Scan for the cell matching the given text and deliver its (X, Y) coordinate at center. 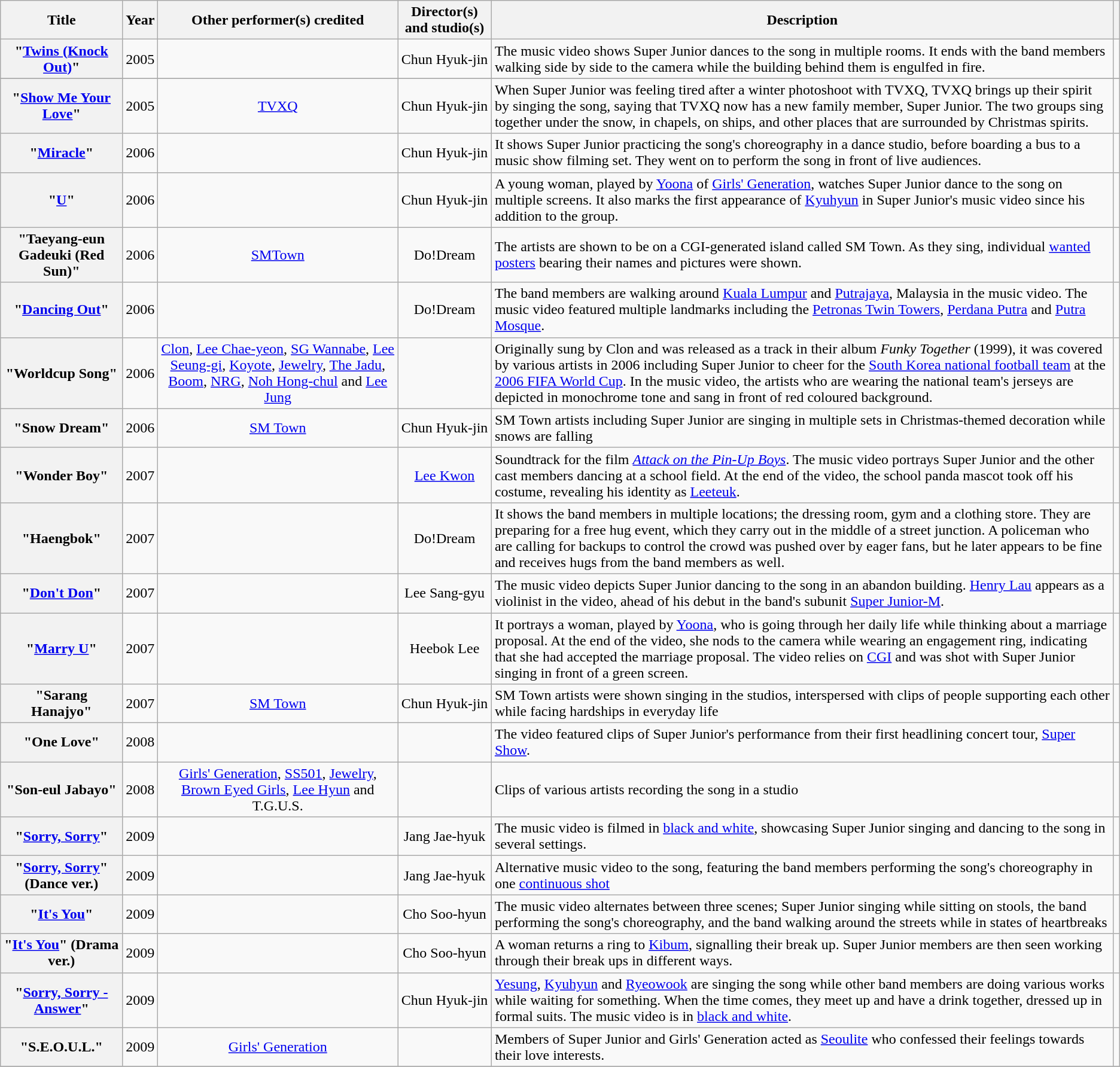
"S.E.O.U.L." (62, 1047)
"Sorry, Sorry" (62, 836)
"It's You" (Drama ver.) (62, 953)
SMTown (278, 255)
"Dancing Out" (62, 310)
Clon, Lee Chae-yeon, SG Wannabe, Lee Seung-gi, Koyote, Jewelry, The Jadu, Boom, NRG, Noh Hong-chul and Lee Jung (278, 373)
"Twins (Knock Out)" (62, 59)
Title (62, 20)
Director(s) and studio(s) (445, 20)
"U" (62, 200)
Members of Super Junior and Girls' Generation acted as Seoulite who confessed their feelings towards their love interests. (802, 1047)
"Sarang Hanajyo" (62, 703)
"One Love" (62, 743)
Description (802, 20)
"Wonder Boy" (62, 475)
"Haengbok" (62, 538)
"It's You" (62, 914)
"Taeyang-eun Gadeuki (Red Sun)" (62, 255)
Girls' Generation, SS501, Jewelry, Brown Eyed Girls, Lee Hyun and T.G.U.S. (278, 789)
Clips of various artists recording the song in a studio (802, 789)
Lee Sang-gyu (445, 593)
Heebok Lee (445, 648)
Lee Kwon (445, 475)
Other performer(s) credited (278, 20)
TVXQ (278, 106)
"Snow Dream" (62, 428)
A woman returns a ring to Kibum, signalling their break up. Super Junior members are then seen working through their break ups in different ways. (802, 953)
The video featured clips of Super Junior's performance from their first headlining concert tour, Super Show. (802, 743)
Girls' Generation (278, 1047)
"Sorry, Sorry" (Dance ver.) (62, 876)
"Marry U" (62, 648)
The music video is filmed in black and white, showcasing Super Junior singing and dancing to the song in several settings. (802, 836)
SM Town artists were shown singing in the studios, interspersed with clips of people supporting each other while facing hardships in everyday life (802, 703)
"Sorry, Sorry - Answer" (62, 1000)
"Son-eul Jabayo" (62, 789)
"Don't Don" (62, 593)
SM Town artists including Super Junior are singing in multiple sets in Christmas-themed decoration while snows are falling (802, 428)
Year (140, 20)
"Show Me Your Love" (62, 106)
"Miracle" (62, 153)
"Worldcup Song" (62, 373)
Alternative music video to the song, featuring the band members performing the song's choreography in one continuous shot (802, 876)
